Locate the cell with the specified text and output its [x, y] center coordinate. 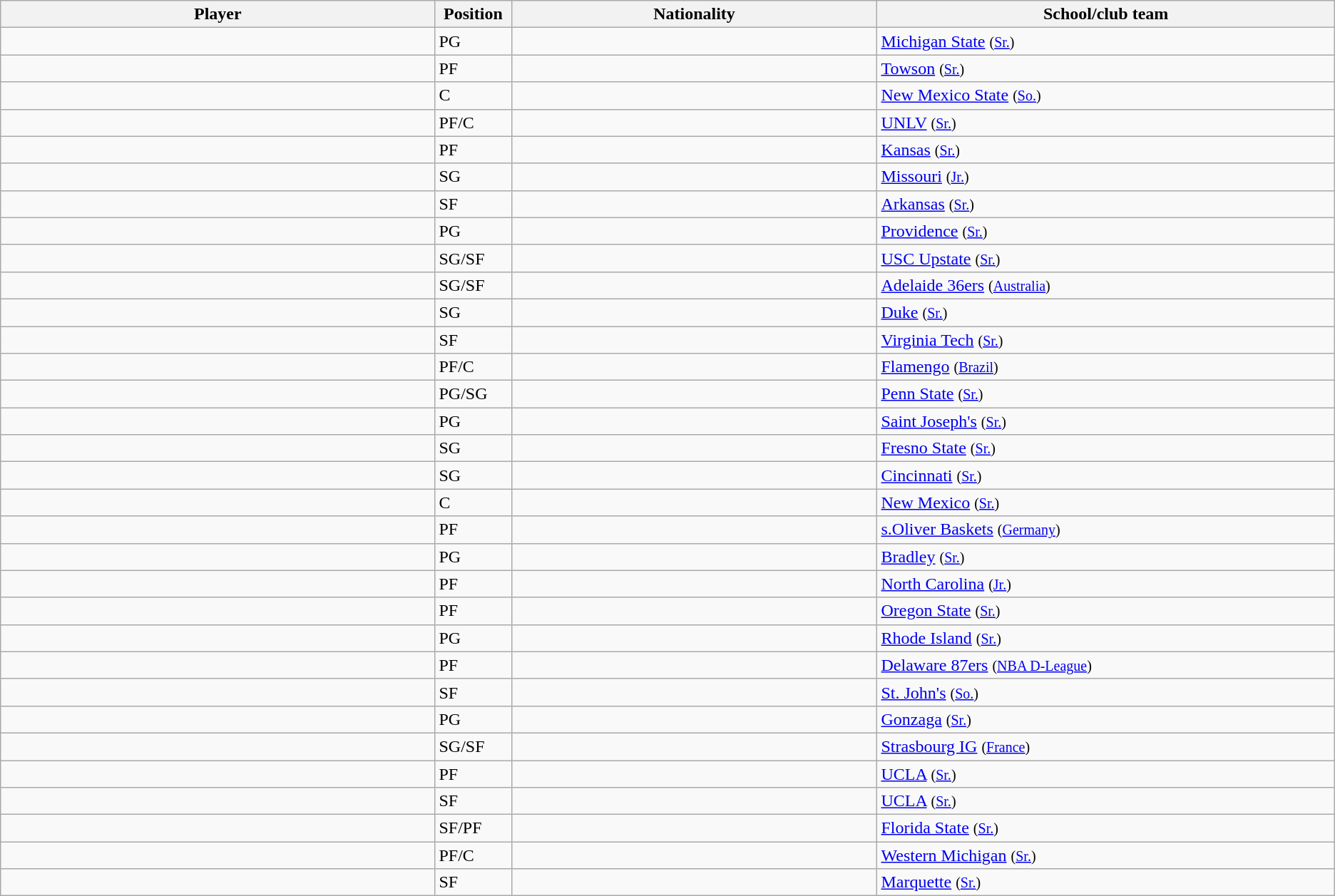
Western Michigan (Sr.) [1105, 855]
Saint Joseph's (Sr.) [1105, 421]
North Carolina (Jr.) [1105, 584]
Arkansas (Sr.) [1105, 204]
Penn State (Sr.) [1105, 394]
Virginia Tech (Sr.) [1105, 340]
School/club team [1105, 14]
Gonzaga (Sr.) [1105, 719]
Florida State (Sr.) [1105, 828]
SF/PF [474, 828]
Rhode Island (Sr.) [1105, 638]
Marquette (Sr.) [1105, 882]
Providence (Sr.) [1105, 231]
Towson (Sr.) [1105, 68]
New Mexico (Sr.) [1105, 503]
Delaware 87ers (NBA D-League) [1105, 665]
USC Upstate (Sr.) [1105, 258]
Flamengo (Brazil) [1105, 367]
PG/SG [474, 394]
UNLV (Sr.) [1105, 123]
Strasbourg IG (France) [1105, 746]
Player [218, 14]
s.Oliver Baskets (Germany) [1105, 530]
New Mexico State (So.) [1105, 96]
Cincinnati (Sr.) [1105, 475]
Duke (Sr.) [1105, 312]
Nationality [695, 14]
Oregon State (Sr.) [1105, 611]
Fresno State (Sr.) [1105, 448]
Adelaide 36ers (Australia) [1105, 285]
Bradley (Sr.) [1105, 557]
Kansas (Sr.) [1105, 150]
Position [474, 14]
Missouri (Jr.) [1105, 177]
Michigan State (Sr.) [1105, 41]
St. John's (So.) [1105, 692]
